Determine the (X, Y) coordinate at the center of the cell enclosing the given text.  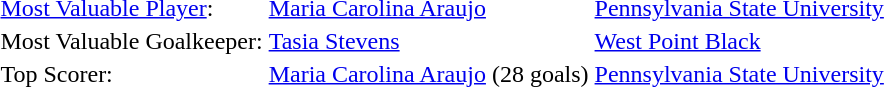
Tasia Stevens (428, 41)
